For the text-containing cell, return its midpoint in [x, y] coordinate format. 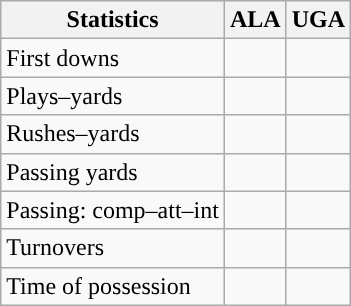
Time of possession [113, 286]
Passing yards [113, 172]
Rushes–yards [113, 134]
First downs [113, 58]
Passing: comp–att–int [113, 210]
ALA [255, 20]
Turnovers [113, 248]
UGA [318, 20]
Plays–yards [113, 96]
Statistics [113, 20]
